Pinpoint the cell where the given text exists, returning its (x, y) midpoint coordinate. 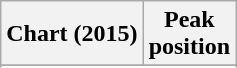
Chart (2015) (72, 34)
Peakposition (189, 34)
